For the text-containing cell, return its midpoint in [x, y] coordinate format. 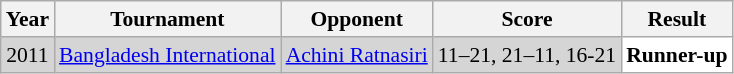
11–21, 21–11, 16-21 [527, 55]
2011 [28, 55]
Score [527, 19]
Result [676, 19]
Year [28, 19]
Achini Ratnasiri [357, 55]
Runner-up [676, 55]
Bangladesh International [168, 55]
Opponent [357, 19]
Tournament [168, 19]
